Scan for the cell matching the given text and deliver its (X, Y) coordinate at center. 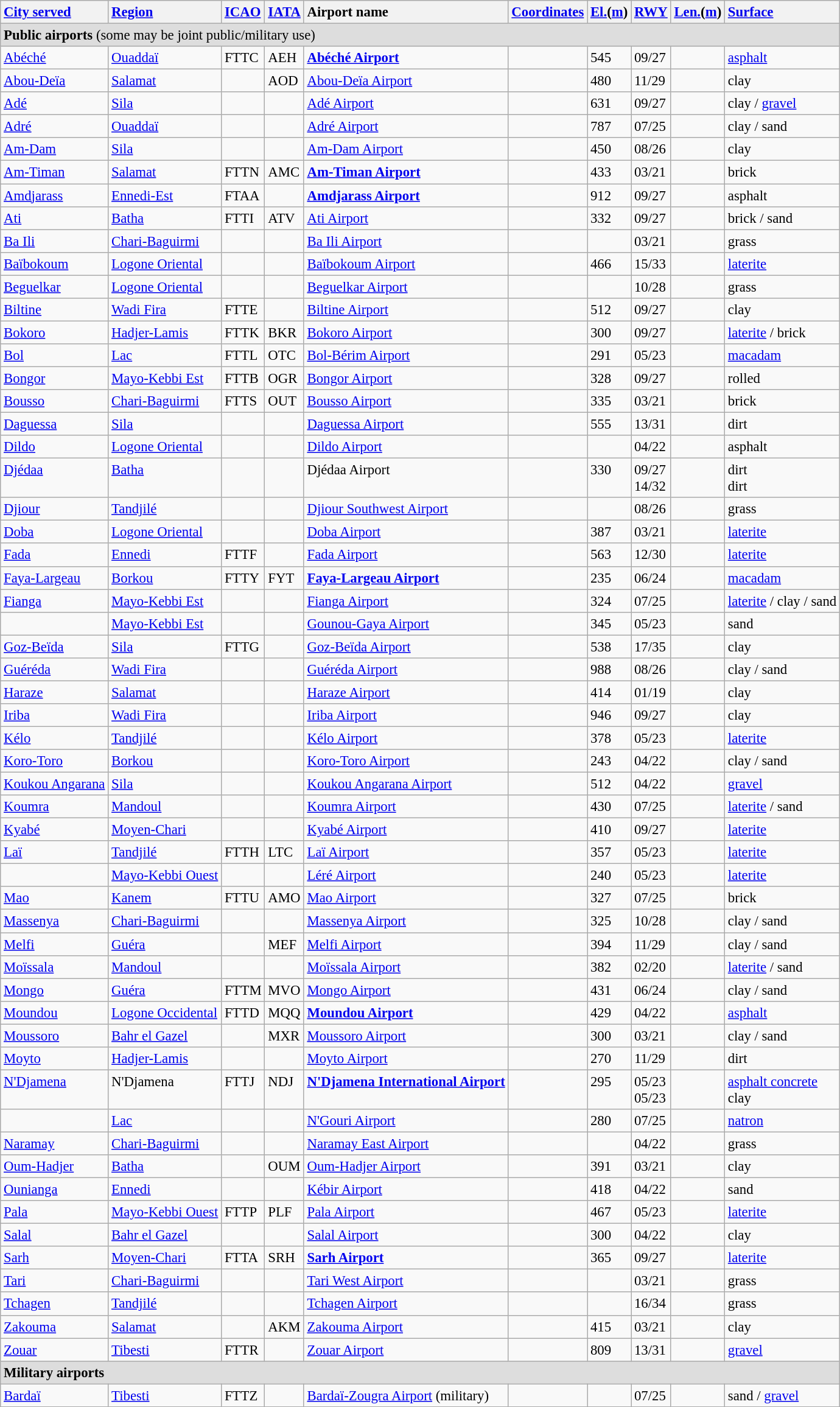
Moundou (55, 1012)
Koro-Toro (55, 761)
FTTY (243, 578)
Mongo Airport (406, 990)
15/33 (651, 264)
280 (609, 1121)
LTC (284, 852)
FTTM (243, 990)
327 (609, 898)
sand / gravel (783, 1395)
410 (609, 830)
418 (609, 1190)
332 (609, 218)
Moïssala (55, 967)
16/34 (651, 1304)
MXR (284, 1036)
Bardaï-Zougra Airport (military) (406, 1395)
Doba (55, 532)
FTTG (243, 647)
Adré Airport (406, 127)
291 (609, 356)
FTAA (243, 195)
PLF (284, 1212)
Dildo (55, 447)
Moussoro (55, 1036)
Guéréda (55, 670)
787 (609, 127)
Ba Ili (55, 241)
Djiour Southwest Airport (406, 509)
AEH (284, 58)
Daguessa (55, 424)
Am-Timan (55, 172)
FTTJ (243, 1090)
05/23 05/23 (651, 1090)
natron (783, 1121)
545 (609, 58)
Surface (783, 12)
El.(m) (609, 12)
FTTH (243, 852)
Goz-Beïda (55, 647)
Kanem (165, 898)
Fada (55, 555)
394 (609, 944)
Zouar Airport (406, 1350)
Baïbokoum (55, 264)
Moussoro Airport (406, 1036)
387 (609, 532)
Ba Ili Airport (406, 241)
Djédaa (55, 479)
563 (609, 555)
BKR (284, 332)
Salal (55, 1235)
Djiour (55, 509)
Sarh (55, 1258)
Fianga (55, 601)
Ennedi-Est (165, 195)
Doba Airport (406, 532)
FTTP (243, 1212)
brick / sand (783, 218)
N'Gouri Airport (406, 1121)
631 (609, 104)
Faya-Largeau (55, 578)
Fada Airport (406, 555)
382 (609, 967)
Koro-Toro Airport (406, 761)
Ounianga (55, 1190)
dirt dirt (783, 479)
357 (609, 852)
Beguelkar (55, 287)
Mao Airport (406, 898)
Tchagen Airport (406, 1304)
Abou-Deïa Airport (406, 81)
Tchagen (55, 1304)
FTTK (243, 332)
FTTI (243, 218)
433 (609, 172)
Koumra (55, 807)
Kélo Airport (406, 738)
912 (609, 195)
Military airports (420, 1372)
414 (609, 692)
FTTR (243, 1350)
09/27 14/32 (651, 479)
988 (609, 670)
Moïssala Airport (406, 967)
Logone Occidental (165, 1012)
FTTZ (243, 1395)
330 (609, 479)
Abéché (55, 58)
Bokoro Airport (406, 332)
Goz-Beïda Airport (406, 647)
325 (609, 921)
rolled (783, 378)
Abéché Airport (406, 58)
Abou-Deïa (55, 81)
Fianga Airport (406, 601)
OUM (284, 1167)
467 (609, 1212)
Biltine Airport (406, 310)
Oum-Hadjer (55, 1167)
OGR (284, 378)
466 (609, 264)
Baïbokoum Airport (406, 264)
Haraze (55, 692)
AMO (284, 898)
MVO (284, 990)
Adé Airport (406, 104)
01/19 (651, 692)
Pala Airport (406, 1212)
235 (609, 578)
324 (609, 601)
Daguessa Airport (406, 424)
Salal Airport (406, 1235)
City served (55, 12)
946 (609, 715)
Bousso (55, 401)
295 (609, 1090)
Zakouma Airport (406, 1327)
Gounou-Gaya Airport (406, 623)
391 (609, 1167)
Am-Dam (55, 149)
555 (609, 424)
IATA (284, 12)
Iriba Airport (406, 715)
FYT (284, 578)
Dildo Airport (406, 447)
Massenya Airport (406, 921)
365 (609, 1258)
Sarh Airport (406, 1258)
Melfi Airport (406, 944)
Region (165, 12)
AOD (284, 81)
Kélo (55, 738)
Kyabé (55, 830)
Public airports (some may be joint public/military use) (420, 35)
Tari (55, 1281)
Bol (55, 356)
02/20 (651, 967)
Faya-Largeau Airport (406, 578)
ICAO (243, 12)
243 (609, 761)
Kyabé Airport (406, 830)
Adé (55, 104)
480 (609, 81)
FTTN (243, 172)
17/35 (651, 647)
FTTB (243, 378)
Coordinates (548, 12)
FTTS (243, 401)
Iriba (55, 715)
Bokoro (55, 332)
AKM (284, 1327)
415 (609, 1327)
345 (609, 623)
Moyto (55, 1059)
Ati (55, 218)
MEF (284, 944)
Bongor Airport (406, 378)
809 (609, 1350)
asphalt concrete clay (783, 1090)
Laï (55, 852)
FTTF (243, 555)
SRH (284, 1258)
335 (609, 401)
Koukou Angarana Airport (406, 784)
clay / gravel (783, 104)
Djédaa Airport (406, 479)
429 (609, 1012)
Len.(m) (698, 12)
Airport name (406, 12)
MQQ (284, 1012)
Beguelkar Airport (406, 287)
Massenya (55, 921)
FTTU (243, 898)
Moundou Airport (406, 1012)
OTC (284, 356)
FTTL (243, 356)
Ati Airport (406, 218)
ATV (284, 218)
FTTE (243, 310)
Amdjarass (55, 195)
Guéréda Airport (406, 670)
Haraze Airport (406, 692)
Am-Dam Airport (406, 149)
laterite / brick (783, 332)
Oum-Hadjer Airport (406, 1167)
Biltine (55, 310)
538 (609, 647)
Am-Timan Airport (406, 172)
Bol-Bérim Airport (406, 356)
12/30 (651, 555)
Koumra Airport (406, 807)
328 (609, 378)
Mongo (55, 990)
RWY (651, 12)
Mao (55, 898)
Bardaï (55, 1395)
FTTD (243, 1012)
Zouar (55, 1350)
Naramay (55, 1143)
Melfi (55, 944)
Amdjarass Airport (406, 195)
NDJ (284, 1090)
Bousso Airport (406, 401)
270 (609, 1059)
Léré Airport (406, 875)
430 (609, 807)
Laï Airport (406, 852)
Moyto Airport (406, 1059)
Tari West Airport (406, 1281)
Pala (55, 1212)
450 (609, 149)
240 (609, 875)
Koukou Angarana (55, 784)
Zakouma (55, 1327)
Bongor (55, 378)
OUT (284, 401)
laterite / clay / sand (783, 601)
FTTC (243, 58)
N'Djamena International Airport (406, 1090)
378 (609, 738)
Naramay East Airport (406, 1143)
Adré (55, 127)
AMC (284, 172)
431 (609, 990)
FTTA (243, 1258)
Kébir Airport (406, 1190)
